Locate the cell with the specified text and output its [x, y] center coordinate. 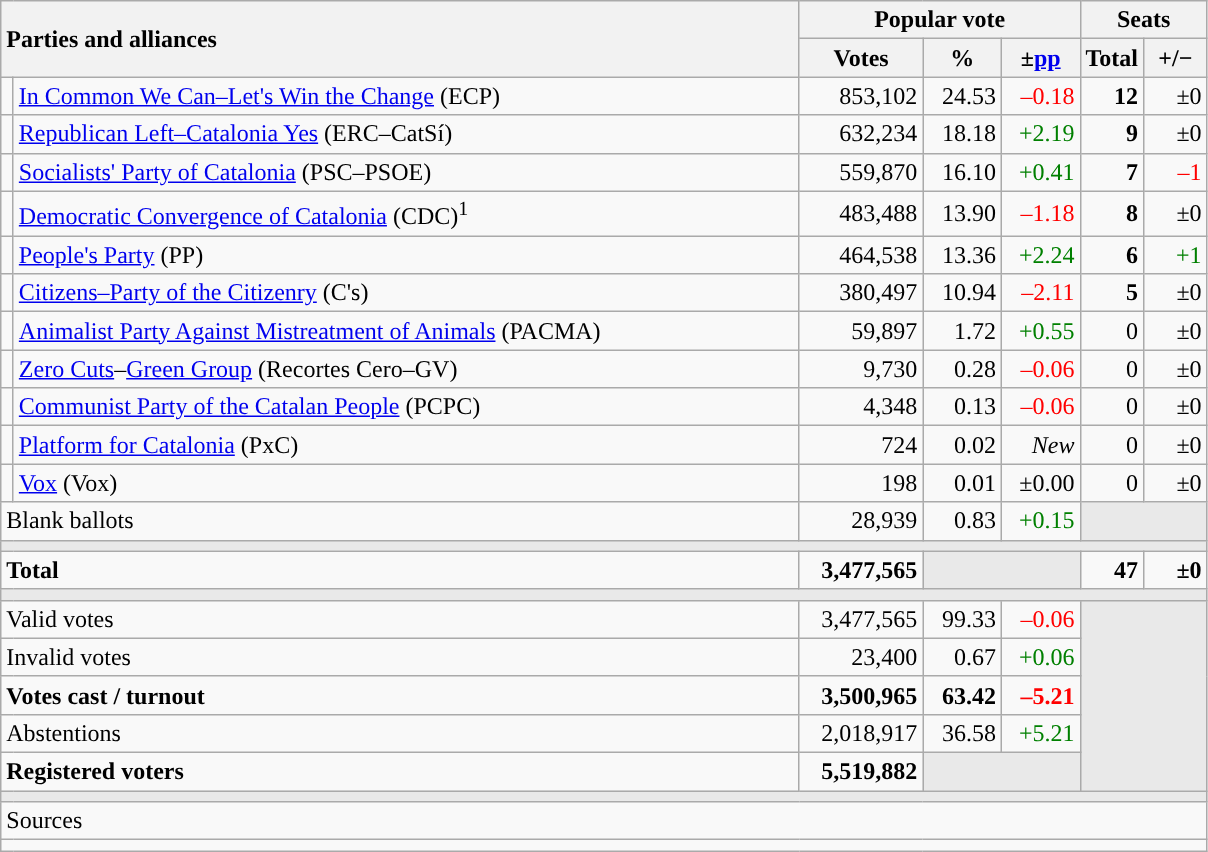
In Common We Can–Let's Win the Change (ECP) [406, 96]
+5.21 [1040, 733]
+0.55 [1040, 331]
Sources [604, 821]
1.72 [962, 331]
0.01 [962, 483]
0.13 [962, 407]
+0.41 [1040, 172]
Parties and alliances [400, 39]
–1.18 [1040, 214]
+2.19 [1040, 134]
9,730 [861, 369]
Blank ballots [400, 521]
28,939 [861, 521]
Seats [1144, 20]
+/− [1176, 58]
47 [1112, 570]
Abstentions [400, 733]
New [1040, 445]
Zero Cuts–Green Group (Recortes Cero–GV) [406, 369]
13.36 [962, 255]
59,897 [861, 331]
–0.18 [1040, 96]
–1 [1176, 172]
–5.21 [1040, 695]
13.90 [962, 214]
Democratic Convergence of Catalonia (CDC)1 [406, 214]
10.94 [962, 293]
Republican Left–Catalonia Yes (ERC–CatSí) [406, 134]
7 [1112, 172]
380,497 [861, 293]
Registered voters [400, 772]
+1 [1176, 255]
3,500,965 [861, 695]
559,870 [861, 172]
8 [1112, 214]
0.28 [962, 369]
Communist Party of the Catalan People (PCPC) [406, 407]
853,102 [861, 96]
±pp [1040, 58]
24.53 [962, 96]
4,348 [861, 407]
Vox (Vox) [406, 483]
724 [861, 445]
0.02 [962, 445]
+0.06 [1040, 657]
Votes cast / turnout [400, 695]
16.10 [962, 172]
5 [1112, 293]
±0.00 [1040, 483]
632,234 [861, 134]
12 [1112, 96]
2,018,917 [861, 733]
Votes [861, 58]
9 [1112, 134]
People's Party (PP) [406, 255]
198 [861, 483]
% [962, 58]
+2.24 [1040, 255]
Platform for Catalonia (PxC) [406, 445]
483,488 [861, 214]
5,519,882 [861, 772]
Citizens–Party of the Citizenry (C's) [406, 293]
Socialists' Party of Catalonia (PSC–PSOE) [406, 172]
Valid votes [400, 619]
Invalid votes [400, 657]
464,538 [861, 255]
+0.15 [1040, 521]
63.42 [962, 695]
–2.11 [1040, 293]
99.33 [962, 619]
0.67 [962, 657]
23,400 [861, 657]
0.83 [962, 521]
Popular vote [940, 20]
36.58 [962, 733]
18.18 [962, 134]
Animalist Party Against Mistreatment of Animals (PACMA) [406, 331]
6 [1112, 255]
